Locate the cell with the specified text and output its [x, y] center coordinate. 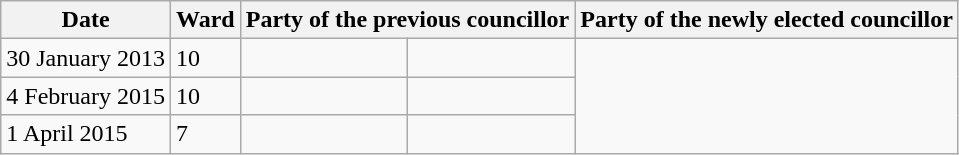
1 April 2015 [86, 134]
Party of the newly elected councillor [767, 20]
30 January 2013 [86, 58]
Date [86, 20]
4 February 2015 [86, 96]
Party of the previous councillor [408, 20]
7 [205, 134]
Ward [205, 20]
